Determine the [x, y] coordinate at the center of the cell enclosing the given text.  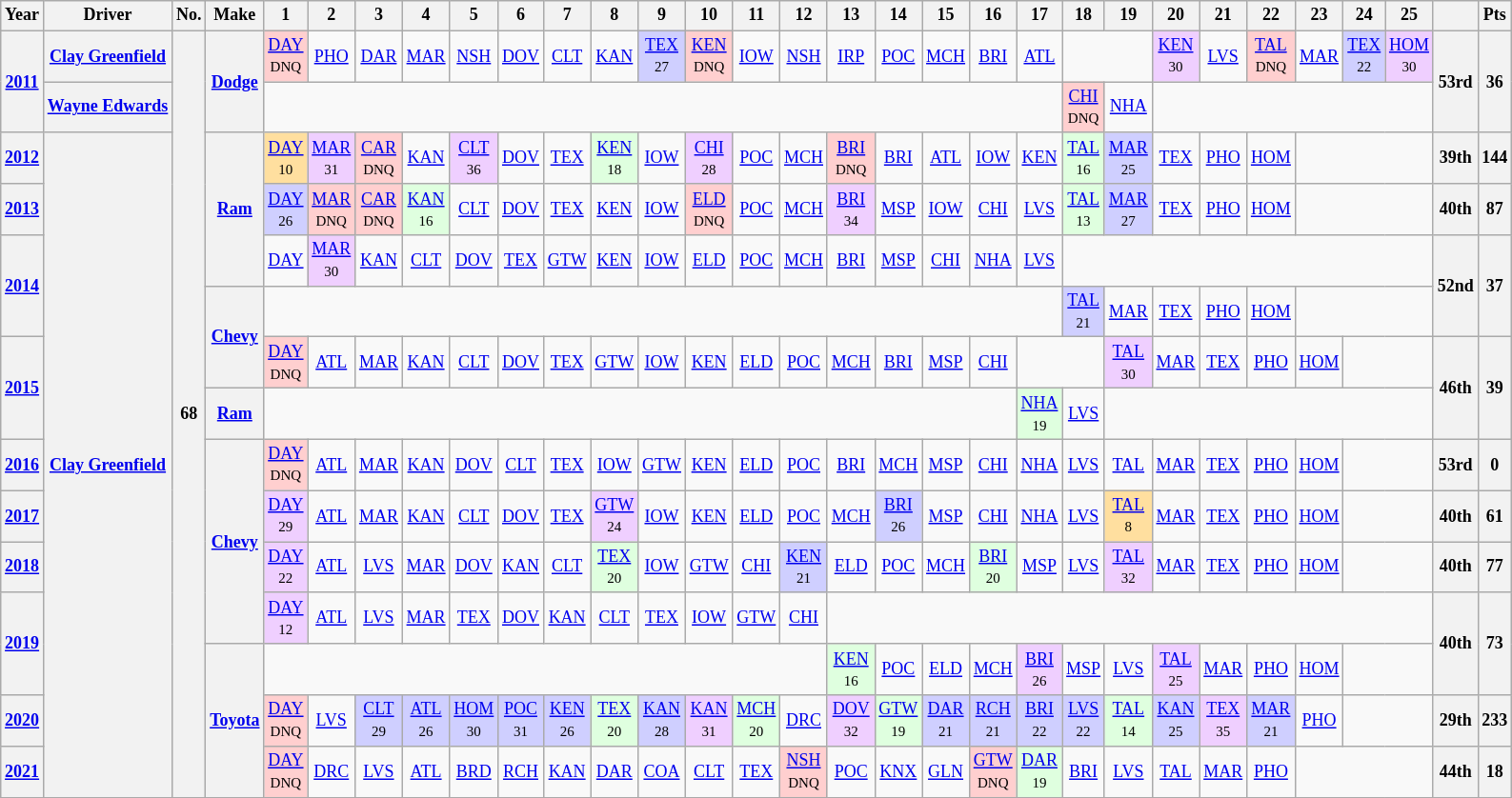
KEN30 [1176, 56]
TAL30 [1128, 363]
TAL25 [1176, 669]
POC31 [521, 721]
DAY [286, 261]
16 [993, 15]
TEX22 [1364, 56]
20 [1176, 15]
17 [1039, 15]
Wayne Edwards [107, 108]
9 [662, 15]
DAY22 [286, 568]
KEN16 [851, 669]
GTW19 [898, 721]
2017 [23, 516]
2016 [23, 465]
2011 [23, 82]
DAY26 [286, 209]
Toyota [234, 720]
TEX27 [662, 56]
2020 [23, 721]
Pts [1495, 15]
2019 [23, 644]
15 [946, 15]
RCH21 [993, 721]
21 [1223, 15]
TAL8 [1128, 516]
MAR25 [1128, 158]
TAL16 [1084, 158]
2015 [23, 389]
2012 [23, 158]
10 [709, 15]
Year [23, 15]
NSHDNQ [804, 771]
LVS22 [1084, 721]
144 [1495, 158]
MCH20 [756, 721]
TAL21 [1084, 311]
KAN25 [1176, 721]
No. [189, 15]
DAR19 [1039, 771]
MAR21 [1271, 721]
0 [1495, 465]
2018 [23, 568]
KNX [898, 771]
8 [615, 15]
87 [1495, 209]
KEN18 [615, 158]
Make [234, 15]
39 [1495, 389]
6 [521, 15]
BRI20 [993, 568]
GTWDNQ [993, 771]
KENDNQ [709, 56]
Driver [107, 15]
MAR30 [332, 261]
7 [567, 15]
39th [1456, 158]
DAY12 [286, 618]
2021 [23, 771]
19 [1128, 15]
ELDDNQ [709, 209]
KEN26 [567, 721]
29th [1456, 721]
36 [1495, 82]
KAN28 [662, 721]
73 [1495, 644]
MAR27 [1128, 209]
KAN31 [709, 721]
25 [1410, 15]
BRI22 [1039, 721]
44th [1456, 771]
KAN16 [426, 209]
GTW24 [615, 516]
BRI34 [851, 209]
TAL14 [1128, 721]
14 [898, 15]
37 [1495, 286]
TEX35 [1223, 721]
BRD [474, 771]
233 [1495, 721]
5 [474, 15]
23 [1319, 15]
52nd [1456, 286]
RCH [521, 771]
BRIDNQ [851, 158]
24 [1364, 15]
77 [1495, 568]
4 [426, 15]
TALDNQ [1271, 56]
TAL13 [1084, 209]
TAL32 [1128, 568]
COA [662, 771]
61 [1495, 516]
IRP [851, 56]
2 [332, 15]
GLN [946, 771]
1 [286, 15]
68 [189, 413]
MAR31 [332, 158]
46th [1456, 389]
DAY10 [286, 158]
ATL26 [426, 721]
CLT29 [379, 721]
12 [804, 15]
2013 [23, 209]
22 [1271, 15]
2014 [23, 286]
Dodge [234, 82]
CLT36 [474, 158]
DAR21 [946, 721]
CHI28 [709, 158]
DAY29 [286, 516]
3 [379, 15]
MARDNQ [332, 209]
13 [851, 15]
DOV32 [851, 721]
CHIDNQ [1084, 108]
NHA19 [1039, 414]
11 [756, 15]
KEN21 [804, 568]
